Determine the (x, y) coordinate at the center of the cell enclosing the given text.  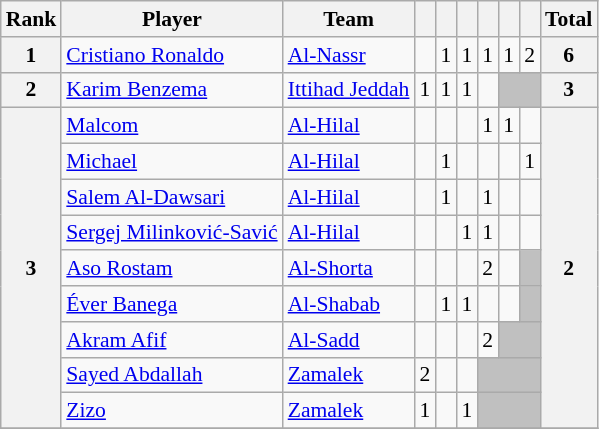
6 (568, 55)
Michael (172, 162)
Ittihad Jeddah (349, 90)
Akram Afif (172, 340)
Al-Nassr (349, 55)
Al-Shorta (349, 269)
Al-Shabab (349, 304)
Player (172, 19)
Total (568, 19)
Al-Sadd (349, 340)
Zizo (172, 411)
Rank (32, 19)
Karim Benzema (172, 90)
Éver Banega (172, 304)
Sayed Abdallah (172, 375)
Team (349, 19)
Sergej Milinković-Savić (172, 233)
Malcom (172, 126)
Cristiano Ronaldo (172, 55)
Salem Al-Dawsari (172, 197)
Aso Rostam (172, 269)
